Extract the [x, y] coordinate from the center of the cell holding the provided text.  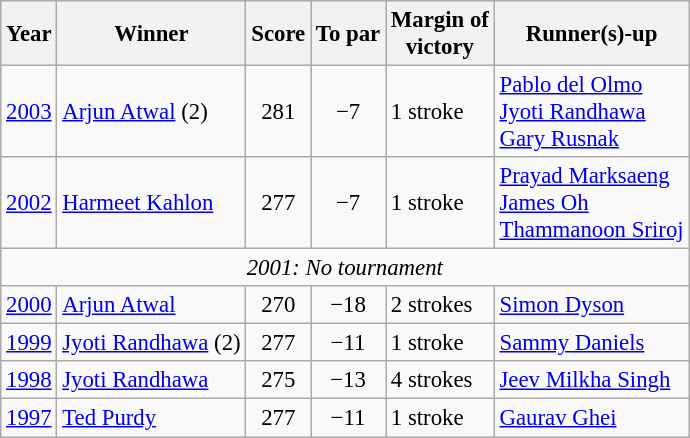
2000 [29, 305]
−18 [348, 305]
1999 [29, 343]
270 [278, 305]
2 strokes [440, 305]
Score [278, 34]
Jyoti Randhawa [152, 381]
Pablo del Olmo Jyoti Randhawa Gary Rusnak [592, 112]
−13 [348, 381]
2002 [29, 203]
Arjun Atwal [152, 305]
Arjun Atwal (2) [152, 112]
Jeev Milkha Singh [592, 381]
Sammy Daniels [592, 343]
Jyoti Randhawa (2) [152, 343]
4 strokes [440, 381]
Runner(s)-up [592, 34]
2003 [29, 112]
2001: No tournament [345, 268]
To par [348, 34]
Winner [152, 34]
Prayad Marksaeng James Oh Thammanoon Sriroj [592, 203]
281 [278, 112]
1997 [29, 418]
1998 [29, 381]
Margin ofvictory [440, 34]
Ted Purdy [152, 418]
Simon Dyson [592, 305]
275 [278, 381]
Harmeet Kahlon [152, 203]
Gaurav Ghei [592, 418]
Year [29, 34]
